Determine the [X, Y] coordinate at the center of the cell enclosing the given text.  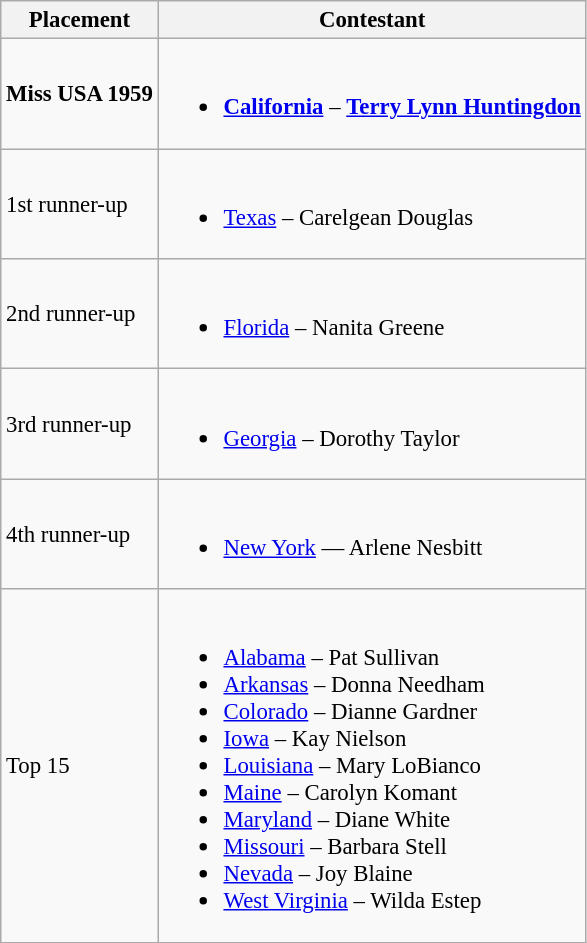
New York — Arlene Nesbitt [372, 534]
Top 15 [80, 766]
1st runner-up [80, 204]
3rd runner-up [80, 424]
Texas – Carelgean Douglas [372, 204]
4th runner-up [80, 534]
Placement [80, 20]
Miss USA 1959 [80, 94]
California – Terry Lynn Huntingdon [372, 94]
2nd runner-up [80, 314]
Contestant [372, 20]
Georgia – Dorothy Taylor [372, 424]
Florida – Nanita Greene [372, 314]
